Return the [X, Y] coordinate for the center point of the cell that contains the specified text.  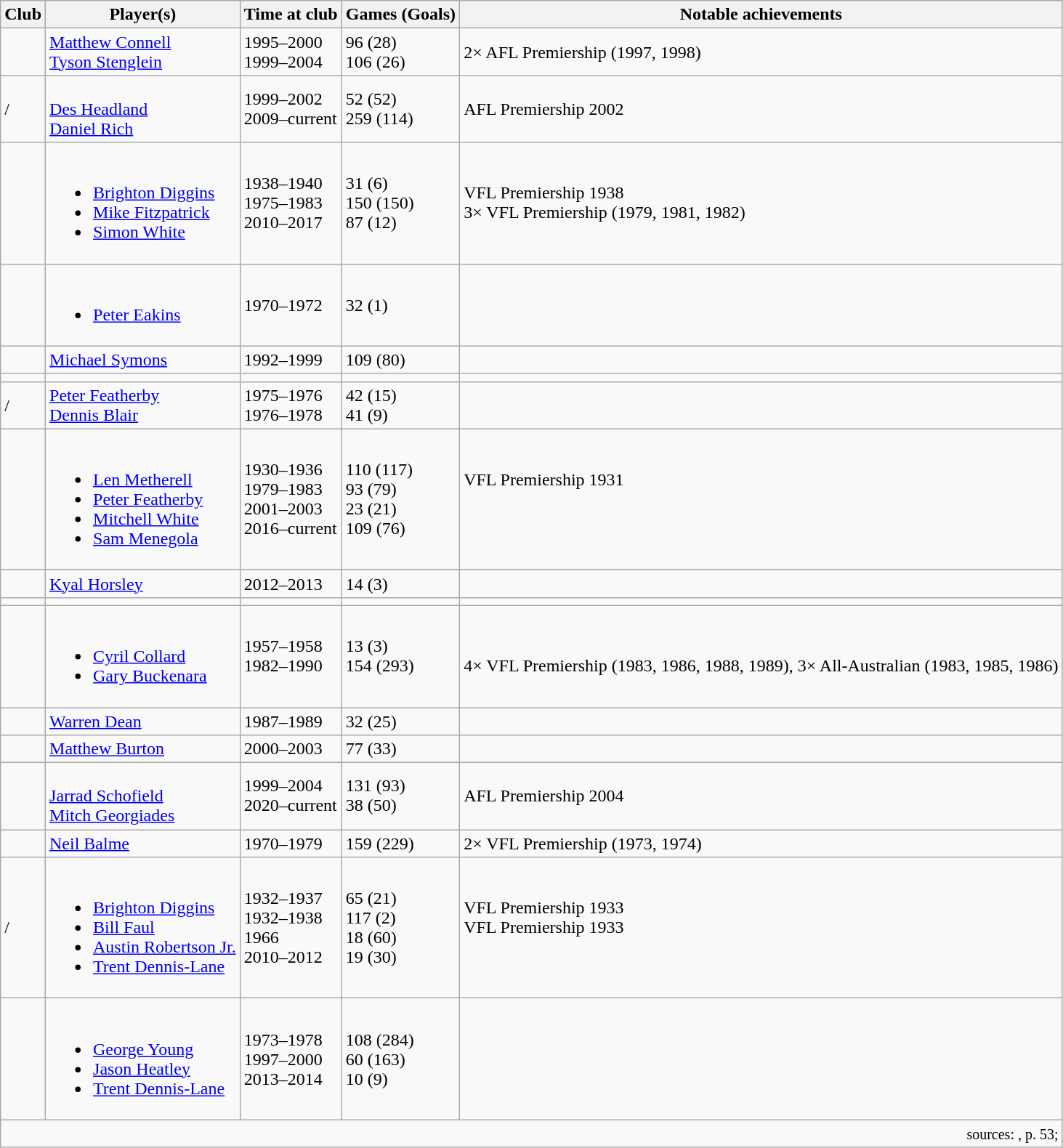
32 (1) [400, 305]
2000–2003 [291, 749]
1957–19581982–1990 [291, 656]
159 (229) [400, 844]
Kyal Horsley [143, 583]
1999–20042020–current [291, 796]
1932–19371932–193819662010–2012 [291, 928]
32 (25) [400, 721]
96 (28)106 (26) [400, 52]
Matthew ConnellTyson Stenglein [143, 52]
1938–19401975–19832010–2017 [291, 203]
Neil Balme [143, 844]
1973–19781997–20002013–2014 [291, 1059]
sources: , p. 53; [532, 1133]
Club [23, 15]
1975–19761976–1978 [291, 405]
Jarrad Schofield Mitch Georgiades [143, 796]
Player(s) [143, 15]
2× VFL Premiership (1973, 1974) [761, 844]
Warren Dean [143, 721]
65 (21)117 (2)18 (60)19 (30) [400, 928]
VFL Premiership 19383× VFL Premiership (1979, 1981, 1982) [761, 203]
Brighton DigginsMike FitzpatrickSimon White [143, 203]
Peter Eakins [143, 305]
AFL Premiership 2004 [761, 796]
14 (3) [400, 583]
131 (93)38 (50) [400, 796]
Brighton DigginsBill FaulAustin Robertson Jr.Trent Dennis-Lane [143, 928]
1992–1999 [291, 360]
13 (3)154 (293) [400, 656]
1995–20001999–2004 [291, 52]
AFL Premiership 2002 [761, 109]
1970–1979 [291, 844]
Des Headland Daniel Rich [143, 109]
52 (52)259 (114) [400, 109]
VFL Premiership 1933VFL Premiership 1933 [761, 928]
77 (33) [400, 749]
2012–2013 [291, 583]
1999–20022009–current [291, 109]
Time at club [291, 15]
Games (Goals) [400, 15]
109 (80) [400, 360]
1970–1972 [291, 305]
George YoungJason HeatleyTrent Dennis-Lane [143, 1059]
Len MetherellPeter FeatherbyMitchell WhiteSam Menegola [143, 499]
Peter FeatherbyDennis Blair [143, 405]
42 (15)41 (9) [400, 405]
Matthew Burton [143, 749]
Cyril CollardGary Buckenara [143, 656]
108 (284)60 (163)10 (9) [400, 1059]
1930–19361979–19832001–20032016–current [291, 499]
Notable achievements [761, 15]
110 (117)93 (79)23 (21)109 (76) [400, 499]
Michael Symons [143, 360]
VFL Premiership 1931 [761, 499]
31 (6)150 (150)87 (12) [400, 203]
2× AFL Premiership (1997, 1998) [761, 52]
4× VFL Premiership (1983, 1986, 1988, 1989), 3× All-Australian (1983, 1985, 1986) [761, 656]
1987–1989 [291, 721]
